For the text-containing cell, return its midpoint in [X, Y] coordinate format. 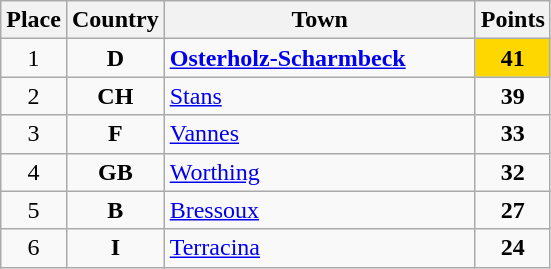
33 [512, 134]
5 [34, 210]
1 [34, 58]
F [115, 134]
Stans [320, 96]
CH [115, 96]
Osterholz-Scharmbeck [320, 58]
24 [512, 248]
Country [115, 20]
D [115, 58]
32 [512, 172]
Bressoux [320, 210]
3 [34, 134]
2 [34, 96]
Points [512, 20]
Vannes [320, 134]
6 [34, 248]
Worthing [320, 172]
27 [512, 210]
Town [320, 20]
Place [34, 20]
4 [34, 172]
41 [512, 58]
39 [512, 96]
B [115, 210]
Terracina [320, 248]
GB [115, 172]
I [115, 248]
